Extract the [x, y] coordinate from the center of the cell holding the provided text.  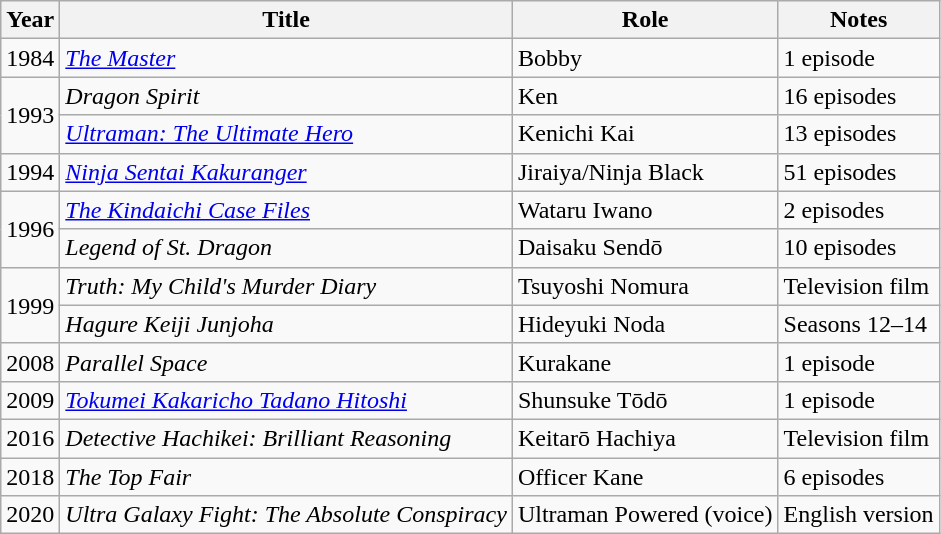
10 episodes [858, 248]
Parallel Space [286, 362]
13 episodes [858, 134]
The Master [286, 58]
Tokumei Kakaricho Tadano Hitoshi [286, 400]
2016 [30, 438]
Daisaku Sendō [645, 248]
Shunsuke Tōdō [645, 400]
Year [30, 20]
2 episodes [858, 210]
Seasons 12–14 [858, 324]
2020 [30, 515]
1994 [30, 172]
Wataru Iwano [645, 210]
Dragon Spirit [286, 96]
51 episodes [858, 172]
Ultraman: The Ultimate Hero [286, 134]
Kenichi Kai [645, 134]
Bobby [645, 58]
Ultraman Powered (voice) [645, 515]
Kurakane [645, 362]
6 episodes [858, 477]
Legend of St. Dragon [286, 248]
Tsuyoshi Nomura [645, 286]
Detective Hachikei: Brilliant Reasoning [286, 438]
Role [645, 20]
1999 [30, 305]
Truth: My Child's Murder Diary [286, 286]
Title [286, 20]
1984 [30, 58]
1996 [30, 229]
16 episodes [858, 96]
1993 [30, 115]
Hagure Keiji Junjoha [286, 324]
2009 [30, 400]
Keitarō Hachiya [645, 438]
Ken [645, 96]
The Top Fair [286, 477]
2018 [30, 477]
Jiraiya/Ninja Black [645, 172]
English version [858, 515]
Officer Kane [645, 477]
Hideyuki Noda [645, 324]
Ninja Sentai Kakuranger [286, 172]
2008 [30, 362]
Ultra Galaxy Fight: The Absolute Conspiracy [286, 515]
Notes [858, 20]
The Kindaichi Case Files [286, 210]
